Return the [X, Y] coordinate for the center point of the cell that contains the specified text.  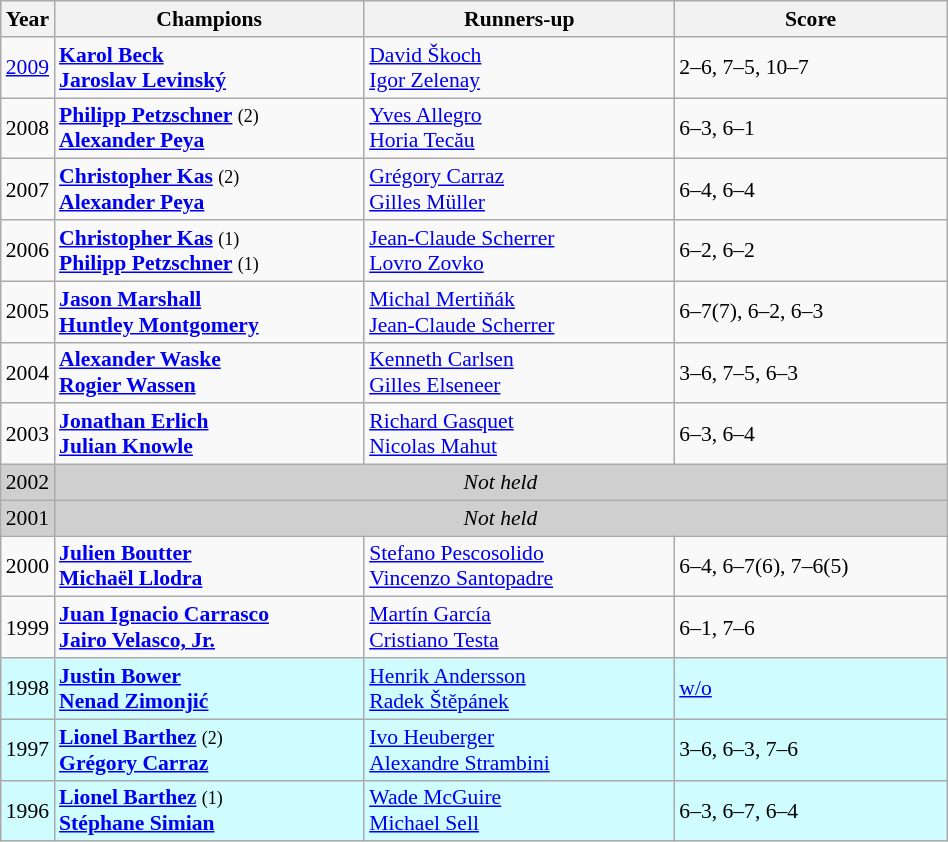
3–6, 6–3, 7–6 [810, 750]
Champions [209, 19]
6–4, 6–7(6), 7–6(5) [810, 566]
Grégory Carraz Gilles Müller [519, 190]
Score [810, 19]
Jason Marshall Huntley Montgomery [209, 312]
Michal Mertiňák Jean-Claude Scherrer [519, 312]
Kenneth Carlsen Gilles Elseneer [519, 372]
2004 [28, 372]
3–6, 7–5, 6–3 [810, 372]
Karol Beck Jaroslav Levinský [209, 68]
2007 [28, 190]
2003 [28, 434]
2006 [28, 250]
Alexander Waske Rogier Wassen [209, 372]
6–3, 6–4 [810, 434]
2–6, 7–5, 10–7 [810, 68]
2009 [28, 68]
Richard Gasquet Nicolas Mahut [519, 434]
Julien Boutter Michaël Llodra [209, 566]
2005 [28, 312]
2008 [28, 128]
Ivo Heuberger Alexandre Strambini [519, 750]
1999 [28, 628]
6–3, 6–1 [810, 128]
Christopher Kas (1) Philipp Petzschner (1) [209, 250]
Justin Bower Nenad Zimonjić [209, 688]
2002 [28, 483]
Yves Allegro Horia Tecău [519, 128]
1996 [28, 810]
w/o [810, 688]
Jonathan Erlich Julian Knowle [209, 434]
Martín García Cristiano Testa [519, 628]
2000 [28, 566]
Year [28, 19]
Christopher Kas (2) Alexander Peya [209, 190]
Wade McGuire Michael Sell [519, 810]
1998 [28, 688]
Lionel Barthez (2) Grégory Carraz [209, 750]
Philipp Petzschner (2) Alexander Peya [209, 128]
1997 [28, 750]
David Škoch Igor Zelenay [519, 68]
6–2, 6–2 [810, 250]
Stefano Pescosolido Vincenzo Santopadre [519, 566]
6–4, 6–4 [810, 190]
6–7(7), 6–2, 6–3 [810, 312]
Henrik Andersson Radek Štěpánek [519, 688]
Jean-Claude Scherrer Lovro Zovko [519, 250]
6–1, 7–6 [810, 628]
Lionel Barthez (1) Stéphane Simian [209, 810]
6–3, 6–7, 6–4 [810, 810]
2001 [28, 518]
Runners-up [519, 19]
Juan Ignacio Carrasco Jairo Velasco, Jr. [209, 628]
